Search for the cell housing the specified text and yield its [x, y] center coordinate. 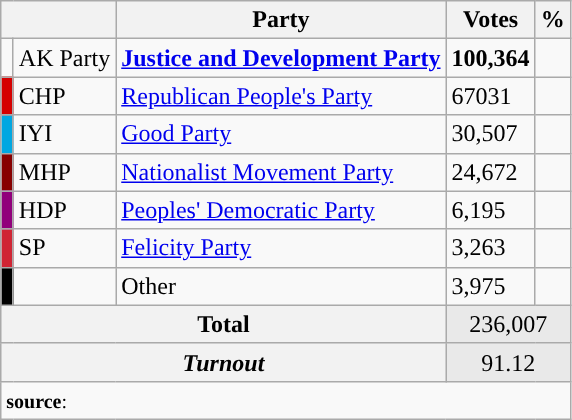
30,507 [490, 134]
24,672 [490, 172]
IYI [64, 134]
236,007 [508, 324]
CHP [64, 96]
source: [286, 400]
91.12 [508, 362]
Turnout [224, 362]
3,975 [490, 286]
Votes [490, 20]
AK Party [64, 58]
MHP [64, 172]
100,364 [490, 58]
6,195 [490, 210]
Party [281, 20]
SP [64, 248]
HDP [64, 210]
67031 [490, 96]
Total [224, 324]
Good Party [281, 134]
3,263 [490, 248]
Other [281, 286]
Republican People's Party [281, 96]
% [552, 20]
Felicity Party [281, 248]
Peoples' Democratic Party [281, 210]
Nationalist Movement Party [281, 172]
Justice and Development Party [281, 58]
